Scan for the cell matching the given text and deliver its [x, y] coordinate at center. 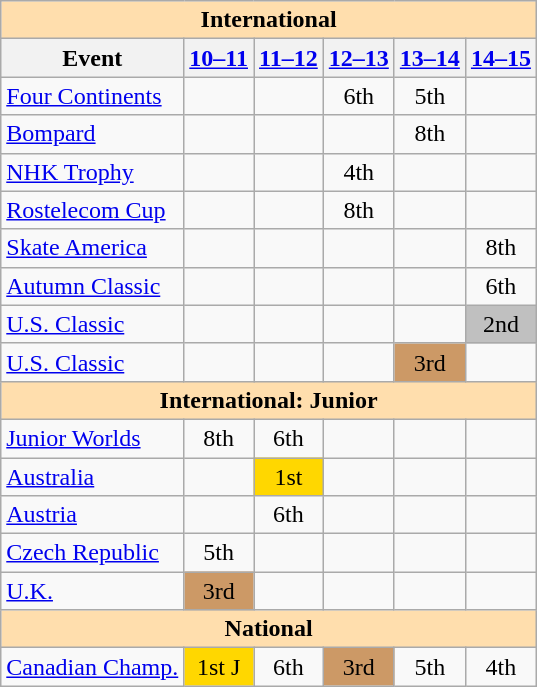
National [269, 629]
13–14 [430, 58]
Czech Republic [92, 553]
U.K. [92, 591]
Four Continents [92, 96]
Canadian Champ. [92, 667]
12–13 [358, 58]
10–11 [219, 58]
11–12 [289, 58]
Autumn Classic [92, 286]
Skate America [92, 248]
NHK Trophy [92, 172]
International: Junior [269, 400]
2nd [500, 324]
International [269, 20]
Event [92, 58]
1st J [219, 667]
14–15 [500, 58]
Junior Worlds [92, 438]
Austria [92, 515]
Australia [92, 477]
Rostelecom Cup [92, 210]
1st [289, 477]
Bompard [92, 134]
